Detect which cell encompasses the target text, then output its (X, Y) center coordinate. 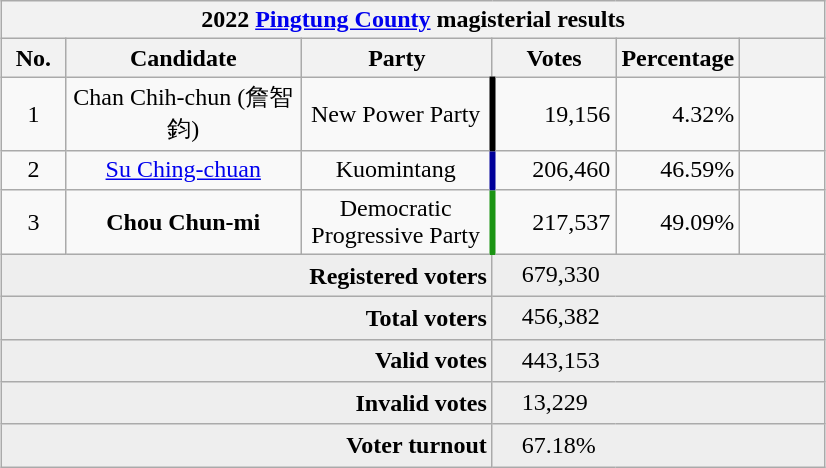
Su Ching-chuan (183, 170)
Chou Chun-mi (183, 222)
443,153 (658, 360)
2022 Pingtung County magisterial results (414, 20)
456,382 (658, 318)
46.59% (678, 170)
3 (34, 222)
Votes (554, 58)
Chan Chih-chun (詹智鈞) (183, 114)
4.32% (678, 114)
206,460 (554, 170)
217,537 (554, 222)
679,330 (658, 276)
67.18% (658, 446)
Total voters (248, 318)
Valid votes (248, 360)
Kuomintang (396, 170)
Percentage (678, 58)
Voter turnout (248, 446)
New Power Party (396, 114)
49.09% (678, 222)
Candidate (183, 58)
No. (34, 58)
1 (34, 114)
Invalid votes (248, 404)
Registered voters (248, 276)
Party (396, 58)
Democratic Progressive Party (396, 222)
19,156 (554, 114)
2 (34, 170)
13,229 (658, 404)
